Find where the given text appears and provide that cell's center as [x, y] coordinate. 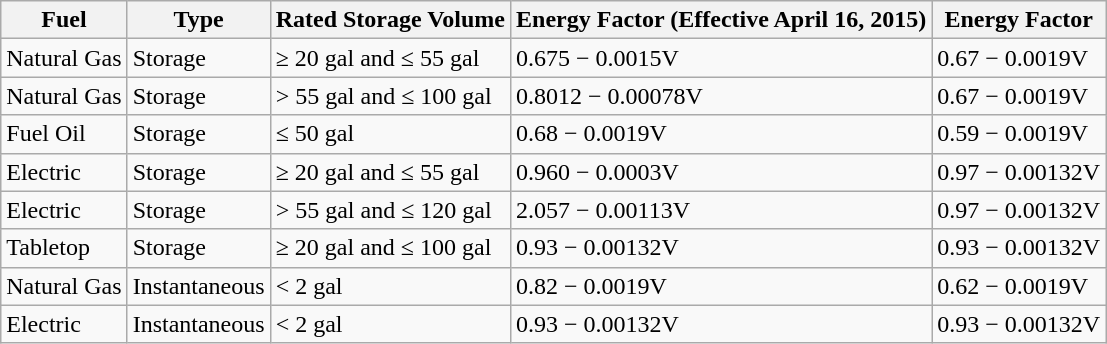
≥ 20 gal and ≤ 100 gal [390, 248]
> 55 gal and ≤ 100 gal [390, 96]
≤ 50 gal [390, 134]
Fuel [64, 20]
Type [198, 20]
Energy Factor [1019, 20]
0.59 − 0.0019V [1019, 134]
Tabletop [64, 248]
Fuel Oil [64, 134]
0.8012 − 0.00078V [722, 96]
0.82 − 0.0019V [722, 286]
2.057 − 0.00113V [722, 210]
0.675 − 0.0015V [722, 58]
> 55 gal and ≤ 120 gal [390, 210]
Energy Factor (Effective April 16, 2015) [722, 20]
0.68 − 0.0019V [722, 134]
Rated Storage Volume [390, 20]
0.960 − 0.0003V [722, 172]
0.62 − 0.0019V [1019, 286]
